Identify which cell holds the provided text, then report its [X, Y] central coordinate. 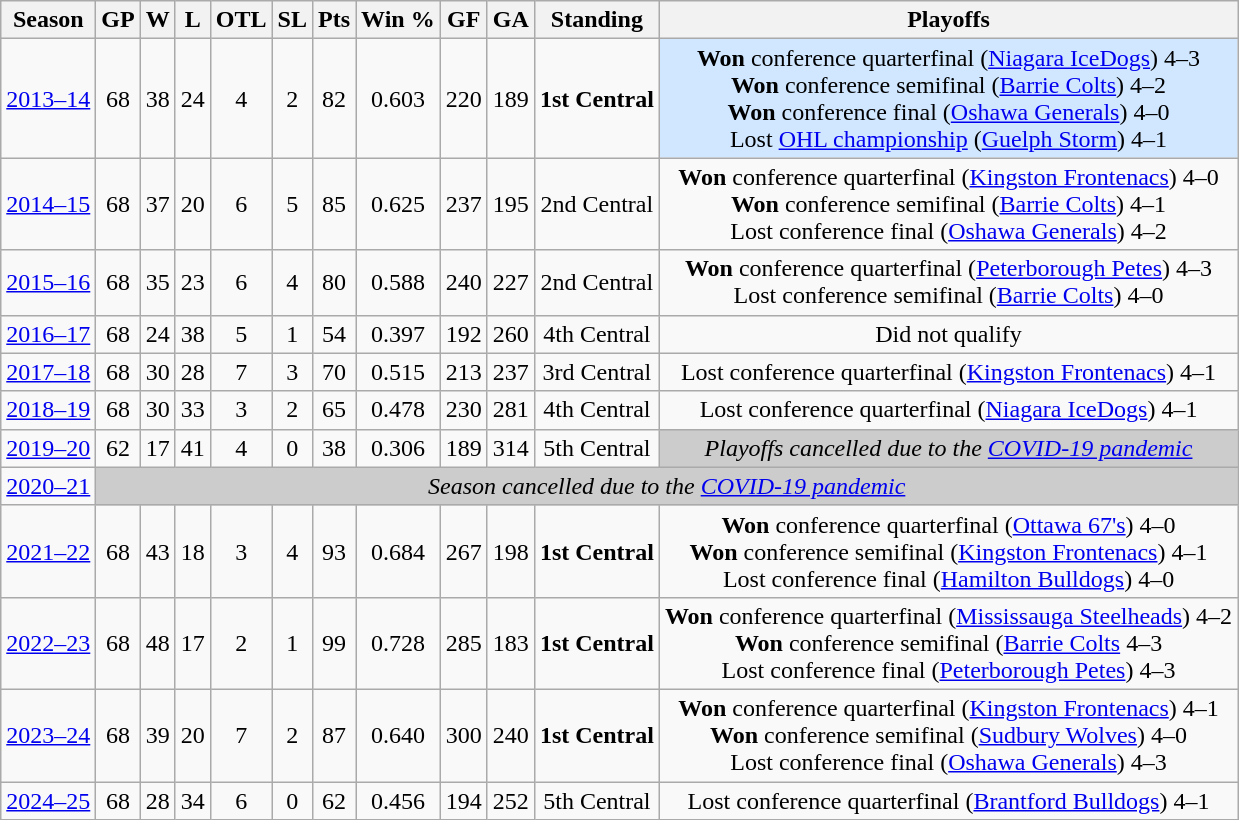
2016–17 [48, 334]
0.306 [398, 448]
220 [464, 98]
54 [334, 334]
18 [192, 551]
281 [510, 410]
35 [158, 282]
0.684 [398, 551]
230 [464, 410]
0.456 [398, 801]
267 [464, 551]
183 [510, 643]
Won conference quarterfinal (Kingston Frontenacs) 4–1 Won conference semifinal (Sudbury Wolves) 4–0 Lost conference final (Oshawa Generals) 4–3 [948, 735]
2020–21 [48, 486]
314 [510, 448]
252 [510, 801]
OTL [241, 20]
SL [292, 20]
Lost conference quarterfinal (Kingston Frontenacs) 4–1 [948, 372]
W [158, 20]
GA [510, 20]
48 [158, 643]
0.515 [398, 372]
Won conference quarterfinal (Kingston Frontenacs) 4–0 Won conference semifinal (Barrie Colts) 4–1 Lost conference final (Oshawa Generals) 4–2 [948, 204]
Win % [398, 20]
34 [192, 801]
198 [510, 551]
0.588 [398, 282]
Season [48, 20]
Pts [334, 20]
Won conference quarterfinal (Peterborough Petes) 4–3 Lost conference semifinal (Barrie Colts) 4–0 [948, 282]
L [192, 20]
Standing [596, 20]
0.625 [398, 204]
99 [334, 643]
2013–14 [48, 98]
23 [192, 282]
43 [158, 551]
285 [464, 643]
0.640 [398, 735]
93 [334, 551]
2014–15 [48, 204]
85 [334, 204]
195 [510, 204]
2023–24 [48, 735]
39 [158, 735]
2019–20 [48, 448]
227 [510, 282]
0.603 [398, 98]
2022–23 [48, 643]
Season cancelled due to the COVID-19 pandemic [667, 486]
3rd Central [596, 372]
33 [192, 410]
Won conference quarterfinal (Ottawa 67's) 4–0 Won conference semifinal (Kingston Frontenacs) 4–1 Lost conference final (Hamilton Bulldogs) 4–0 [948, 551]
0.478 [398, 410]
192 [464, 334]
300 [464, 735]
37 [158, 204]
Won conference quarterfinal (Mississauga Steelheads) 4–2 Won conference semifinal (Barrie Colts 4–3 Lost conference final (Peterborough Petes) 4–3 [948, 643]
0.728 [398, 643]
80 [334, 282]
2021–22 [48, 551]
Lost conference quarterfinal (Brantford Bulldogs) 4–1 [948, 801]
Lost conference quarterfinal (Niagara IceDogs) 4–1 [948, 410]
2015–16 [48, 282]
41 [192, 448]
2018–19 [48, 410]
213 [464, 372]
Playoffs [948, 20]
Did not qualify [948, 334]
194 [464, 801]
70 [334, 372]
87 [334, 735]
82 [334, 98]
260 [510, 334]
2024–25 [48, 801]
65 [334, 410]
0.397 [398, 334]
2017–18 [48, 372]
GP [118, 20]
GF [464, 20]
Playoffs cancelled due to the COVID-19 pandemic [948, 448]
